Locate the cell with the specified text and output its (X, Y) center coordinate. 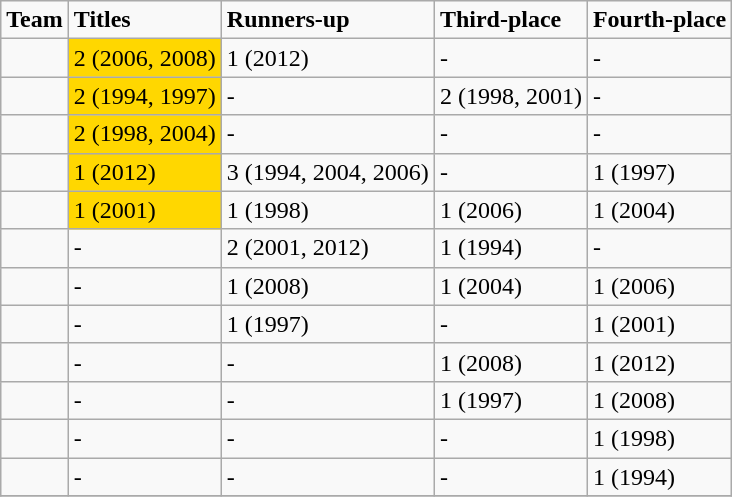
2 (2006, 2008) (144, 58)
2 (2001, 2012) (328, 248)
3 (1994, 2004, 2006) (328, 172)
Titles (144, 20)
2 (1998, 2001) (510, 96)
Runners-up (328, 20)
2 (1994, 1997) (144, 96)
2 (1998, 2004) (144, 134)
Third-place (510, 20)
Team (35, 20)
Fourth-place (659, 20)
